Detect which cell encompasses the target text, then output its [x, y] center coordinate. 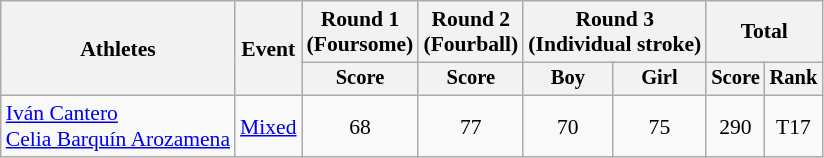
T17 [794, 126]
Iván CanteroCelia Barquín Arozamena [118, 126]
Round 2(Fourball) [470, 32]
Mixed [268, 126]
Total [764, 32]
Round 3(Individual stroke) [614, 32]
70 [568, 126]
Event [268, 48]
Rank [794, 79]
Athletes [118, 48]
290 [735, 126]
Round 1(Foursome) [360, 32]
75 [659, 126]
68 [360, 126]
Girl [659, 79]
Boy [568, 79]
77 [470, 126]
